Determine the (X, Y) coordinate at the center of the cell enclosing the given text.  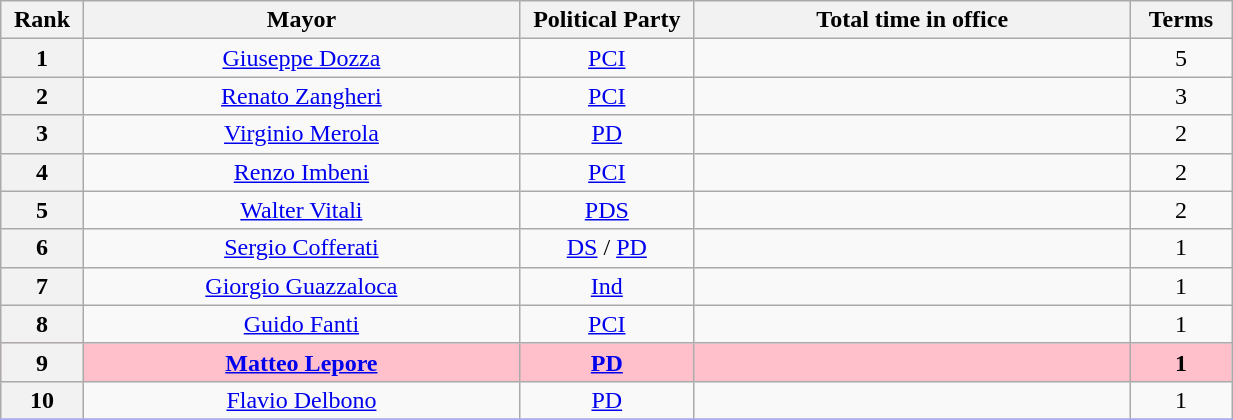
PDS (607, 210)
Rank (42, 20)
Political Party (607, 20)
Guido Fanti (301, 324)
Sergio Cofferati (301, 248)
Mayor (301, 20)
Renzo Imbeni (301, 172)
Walter Vitali (301, 210)
10 (42, 400)
DS / PD (607, 248)
8 (42, 324)
Total time in office (912, 20)
7 (42, 286)
Virginio Merola (301, 134)
6 (42, 248)
Giorgio Guazzaloca (301, 286)
Terms (1180, 20)
Ind (607, 286)
Giuseppe Dozza (301, 58)
9 (42, 362)
4 (42, 172)
Matteo Lepore (301, 362)
Flavio Delbono (301, 400)
Renato Zangheri (301, 96)
